Search for the cell housing the specified text and yield its (x, y) center coordinate. 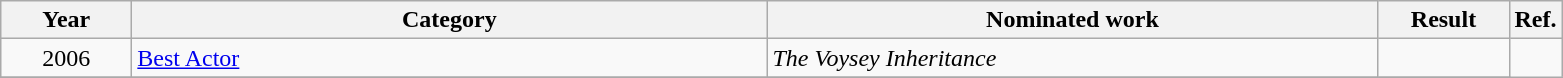
The Voysey Inheritance (1072, 58)
Category (450, 20)
Result (1444, 20)
2006 (66, 58)
Best Actor (450, 58)
Year (66, 20)
Ref. (1536, 20)
Nominated work (1072, 20)
